Locate the cell with the specified text and output its [x, y] center coordinate. 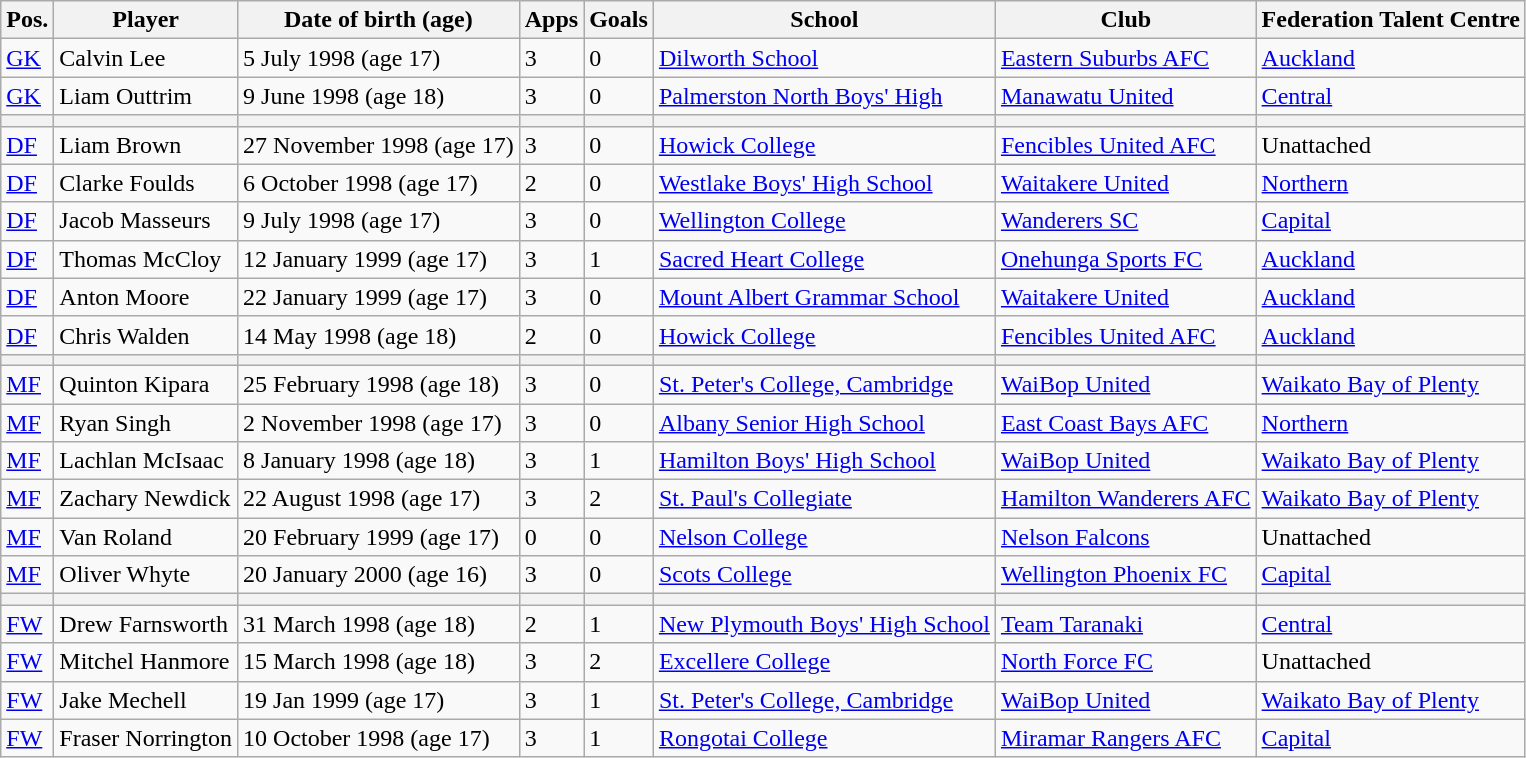
Clarke Foulds [146, 183]
Oliver Whyte [146, 575]
Miramar Rangers AFC [1126, 738]
Rongotai College [824, 738]
Manawatu United [1126, 96]
6 October 1998 (age 17) [379, 183]
Liam Outtrim [146, 96]
22 January 1999 (age 17) [379, 297]
15 March 1998 (age 18) [379, 662]
Wellington Phoenix FC [1126, 575]
19 Jan 1999 (age 17) [379, 700]
9 June 1998 (age 18) [379, 96]
25 February 1998 (age 18) [379, 384]
Scots College [824, 575]
North Force FC [1126, 662]
Goals [619, 20]
Zachary Newdick [146, 499]
Albany Senior High School [824, 423]
Mitchel Hanmore [146, 662]
12 January 1999 (age 17) [379, 259]
Club [1126, 20]
22 August 1998 (age 17) [379, 499]
Anton Moore [146, 297]
Nelson College [824, 537]
Onehunga Sports FC [1126, 259]
Jake Mechell [146, 700]
Calvin Lee [146, 58]
14 May 1998 (age 18) [379, 335]
Wanderers SC [1126, 221]
2 November 1998 (age 17) [379, 423]
Apps [551, 20]
Sacred Heart College [824, 259]
Nelson Falcons [1126, 537]
Drew Farnsworth [146, 624]
Player [146, 20]
East Coast Bays AFC [1126, 423]
School [824, 20]
9 July 1998 (age 17) [379, 221]
Fraser Norrington [146, 738]
20 January 2000 (age 16) [379, 575]
Eastern Suburbs AFC [1126, 58]
31 March 1998 (age 18) [379, 624]
Liam Brown [146, 145]
Dilworth School [824, 58]
Team Taranaki [1126, 624]
Date of birth (age) [379, 20]
Jacob Masseurs [146, 221]
Hamilton Boys' High School [824, 461]
Pos. [28, 20]
20 February 1999 (age 17) [379, 537]
Ryan Singh [146, 423]
Van Roland [146, 537]
Westlake Boys' High School [824, 183]
5 July 1998 (age 17) [379, 58]
Excellere College [824, 662]
St. Paul's Collegiate [824, 499]
Thomas McCloy [146, 259]
Lachlan McIsaac [146, 461]
Federation Talent Centre [1390, 20]
Wellington College [824, 221]
Palmerston North Boys' High [824, 96]
8 January 1998 (age 18) [379, 461]
Hamilton Wanderers AFC [1126, 499]
Quinton Kipara [146, 384]
Chris Walden [146, 335]
10 October 1998 (age 17) [379, 738]
27 November 1998 (age 17) [379, 145]
New Plymouth Boys' High School [824, 624]
Mount Albert Grammar School [824, 297]
